From the cell containing the given text, extract its center point as [X, Y] coordinate. 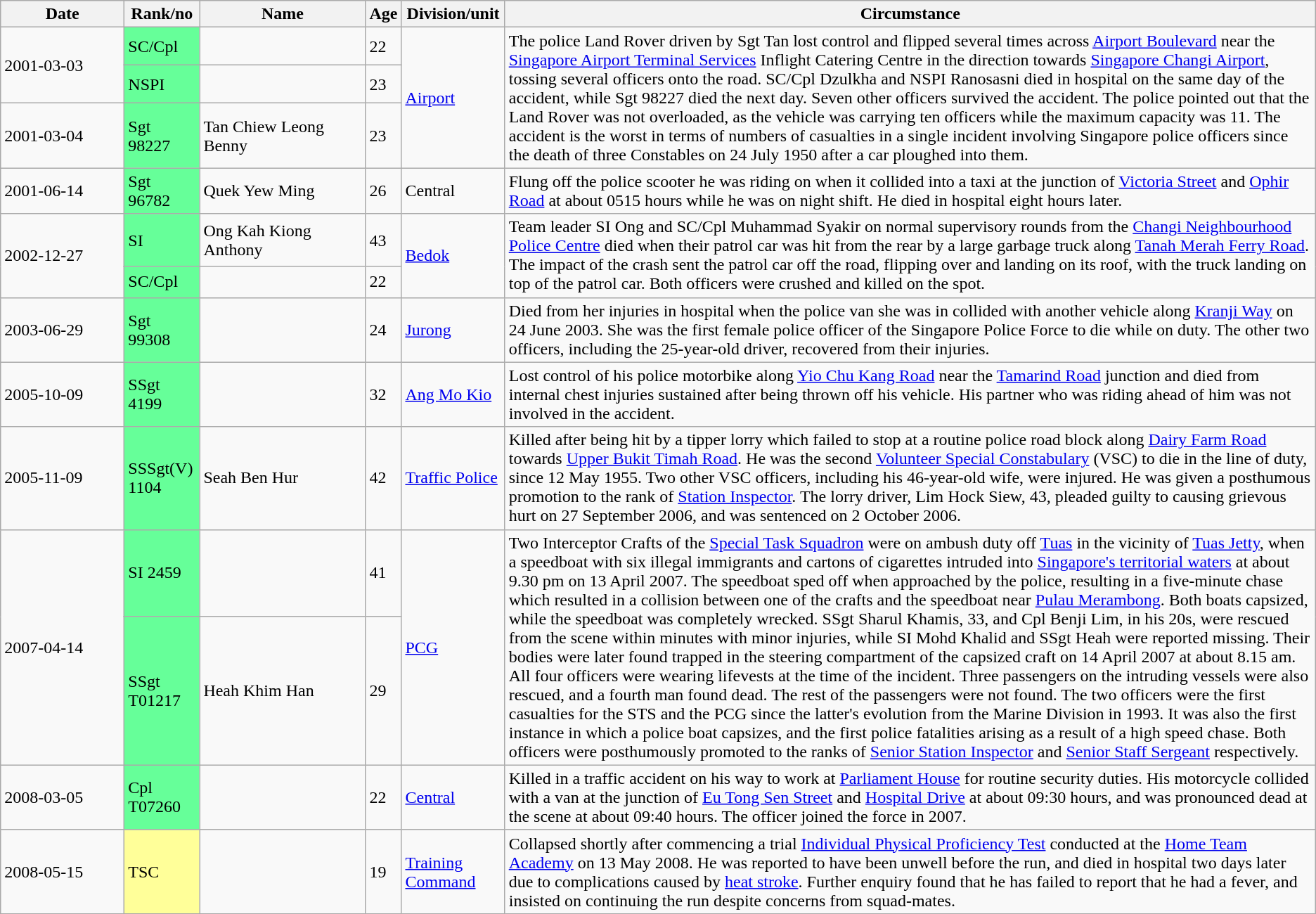
SI 2459 [162, 573]
2001-03-03 [63, 65]
Sgt 99308 [162, 330]
32 [384, 394]
Cpl T07260 [162, 797]
SSgt T01217 [162, 690]
2002-12-27 [63, 256]
2005-11-09 [63, 478]
Division/unit [453, 14]
2008-03-05 [63, 797]
Seah Ben Hur [283, 478]
PCG [453, 647]
24 [384, 330]
42 [384, 478]
26 [384, 191]
Date [63, 14]
Heah Khim Han [283, 690]
Traffic Police [453, 478]
NSPI [162, 84]
SSgt 4199 [162, 394]
Sgt 96782 [162, 191]
Age [384, 14]
Airport [453, 98]
2007-04-14 [63, 647]
Ang Mo Kio [453, 394]
Circumstance [910, 14]
2001-06-14 [63, 191]
2003-06-29 [63, 330]
Ong Kah Kiong Anthony [283, 240]
29 [384, 690]
2008-05-15 [63, 872]
Bedok [453, 256]
Rank/no [162, 14]
19 [384, 872]
Quek Yew Ming [283, 191]
41 [384, 573]
TSC [162, 872]
Name [283, 14]
Sgt 98227 [162, 136]
SI [162, 240]
2005-10-09 [63, 394]
2001-03-04 [63, 136]
Training Command [453, 872]
Tan Chiew Leong Benny [283, 136]
SSSgt(V) 1104 [162, 478]
43 [384, 240]
Jurong [453, 330]
